Locate the cell with the specified text and output its [x, y] center coordinate. 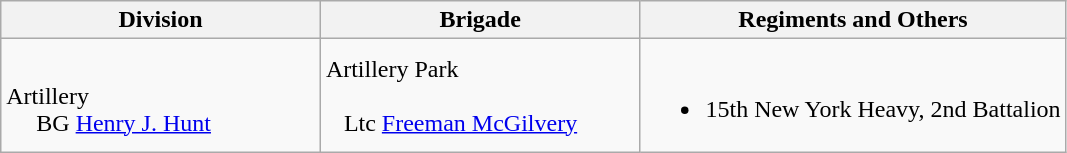
Regiments and Others [853, 20]
15th New York Heavy, 2nd Battalion [853, 96]
Artillery BG Henry J. Hunt [161, 96]
Division [161, 20]
Brigade [480, 20]
Artillery Park Ltc Freeman McGilvery [480, 96]
